Capture the cell that displays the provided text and extract its [X, Y] central coordinate. 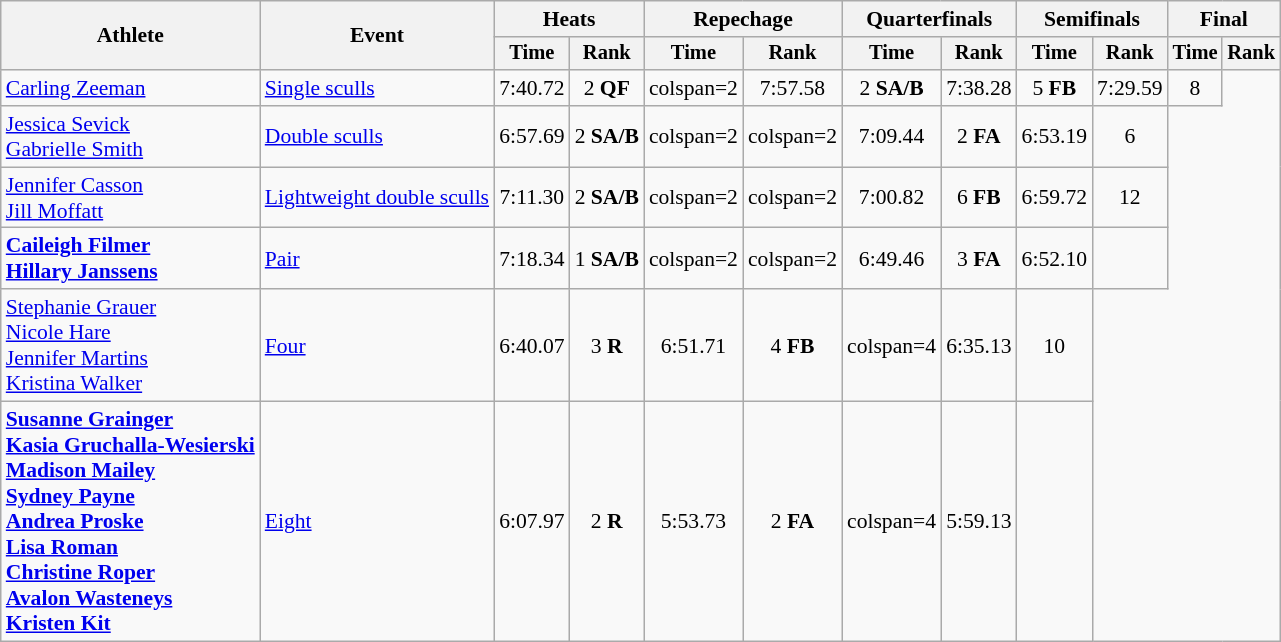
Event [377, 36]
Pair [377, 258]
7:09.44 [892, 136]
7:57.58 [792, 88]
Stephanie GrauerNicole HareJennifer MartinsKristina Walker [130, 345]
Susanne GraingerKasia Gruchalla-WesierskiMadison MaileySydney PayneAndrea ProskeLisa RomanChristine RoperAvalon WasteneysKristen Kit [130, 522]
6:51.71 [694, 345]
7:18.34 [532, 258]
Repechage [743, 19]
6:35.13 [978, 345]
5 FB [1054, 88]
Eight [377, 522]
1 SA/B [607, 258]
6:57.69 [532, 136]
Quarterfinals [930, 19]
Double sculls [377, 136]
3 FA [978, 258]
2 R [607, 522]
Jennifer CassonJill Moffatt [130, 198]
5:59.13 [978, 522]
6:40.07 [532, 345]
Caileigh FilmerHillary Janssens [130, 258]
12 [1130, 198]
6:52.10 [1054, 258]
5:53.73 [694, 522]
Semifinals [1092, 19]
Athlete [130, 36]
Heats [569, 19]
6:53.19 [1054, 136]
Carling Zeeman [130, 88]
6:59.72 [1054, 198]
6:49.46 [892, 258]
7:38.28 [978, 88]
7:29.59 [1130, 88]
Lightweight double sculls [377, 198]
6 FB [978, 198]
6 [1130, 136]
Jessica SevickGabrielle Smith [130, 136]
Final [1224, 19]
3 R [607, 345]
8 [1196, 88]
2 QF [607, 88]
Single sculls [377, 88]
6:07.97 [532, 522]
7:40.72 [532, 88]
7:00.82 [892, 198]
10 [1054, 345]
Four [377, 345]
4 FB [792, 345]
7:11.30 [532, 198]
